Locate the cell with the specified text and output its (x, y) center coordinate. 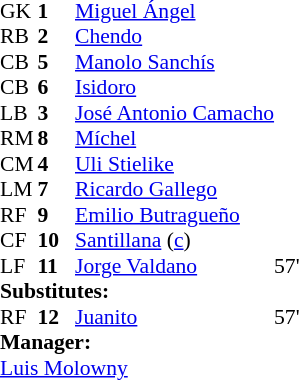
2 (57, 37)
CM (19, 164)
Substitutes: (137, 291)
Isidoro (174, 87)
Santillana (c) (174, 241)
Míchel (174, 139)
Chendo (174, 37)
9 (57, 215)
CF (19, 241)
7 (57, 189)
3 (57, 113)
12 (57, 317)
Juanito (174, 317)
8 (57, 139)
LM (19, 189)
RB (19, 37)
LF (19, 266)
Emilio Butragueño (174, 215)
4 (57, 164)
LB (19, 113)
5 (57, 62)
10 (57, 241)
José Antonio Camacho (174, 113)
Ricardo Gallego (174, 189)
6 (57, 87)
Manager: (137, 343)
11 (57, 266)
Manolo Sanchís (174, 62)
Jorge Valdano (174, 266)
Uli Stielike (174, 164)
RM (19, 139)
